Provide the (x, y) coordinate of the cell's center where the given text is located.  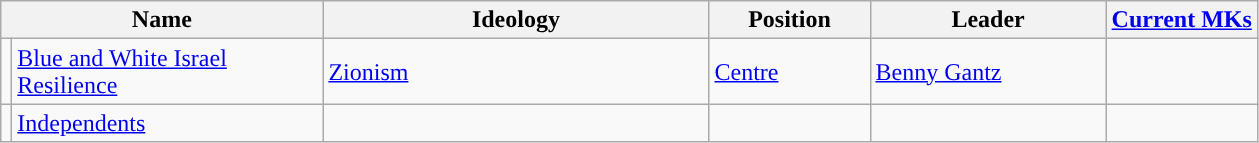
Blue and White Israel Resilience (168, 72)
Leader (988, 20)
Zionism (516, 72)
Ideology (516, 20)
Benny Gantz (988, 72)
Centre (790, 72)
Name (162, 20)
Position (790, 20)
Independents (168, 123)
Current MKs (1182, 20)
